Return the [X, Y] coordinate for the center point of the cell that contains the specified text.  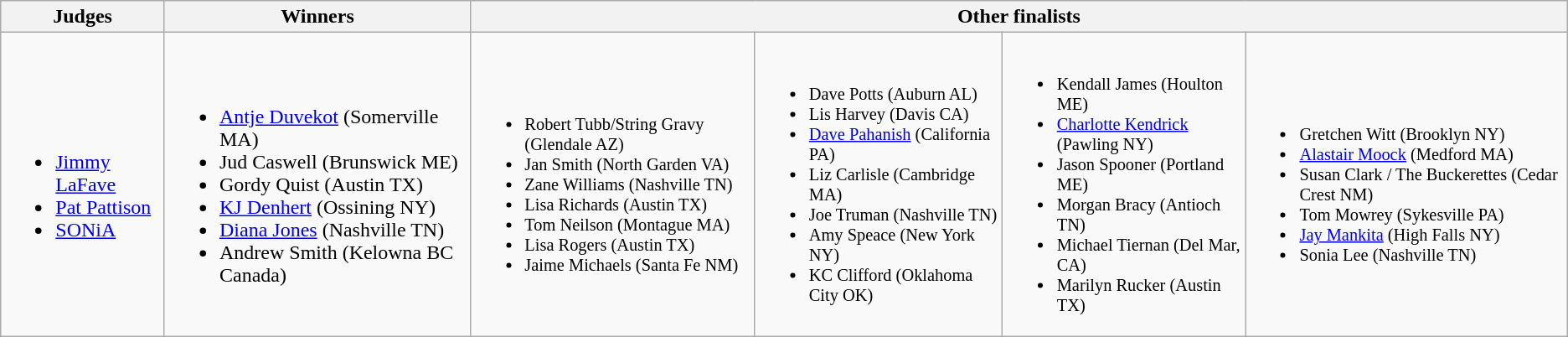
Judges [83, 17]
Winners [317, 17]
Other finalists [1019, 17]
Jimmy LaFavePat PattisonSONiA [83, 184]
